Output the [X, Y] coordinate of the center of the cell containing the given text.  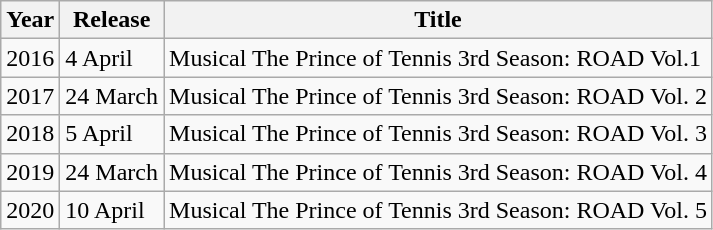
2017 [30, 96]
Release [112, 20]
Musical The Prince of Tennis 3rd Season: ROAD Vol. 5 [438, 210]
Musical The Prince of Tennis 3rd Season: ROAD Vol. 4 [438, 172]
2018 [30, 134]
Year [30, 20]
4 April [112, 58]
2020 [30, 210]
5 April [112, 134]
2016 [30, 58]
10 April [112, 210]
Title [438, 20]
Musical The Prince of Tennis 3rd Season: ROAD Vol. 2 [438, 96]
Musical The Prince of Tennis 3rd Season: ROAD Vol.1 [438, 58]
2019 [30, 172]
Musical The Prince of Tennis 3rd Season: ROAD Vol. 3 [438, 134]
